Find where the given text appears and provide that cell's center as (X, Y) coordinate. 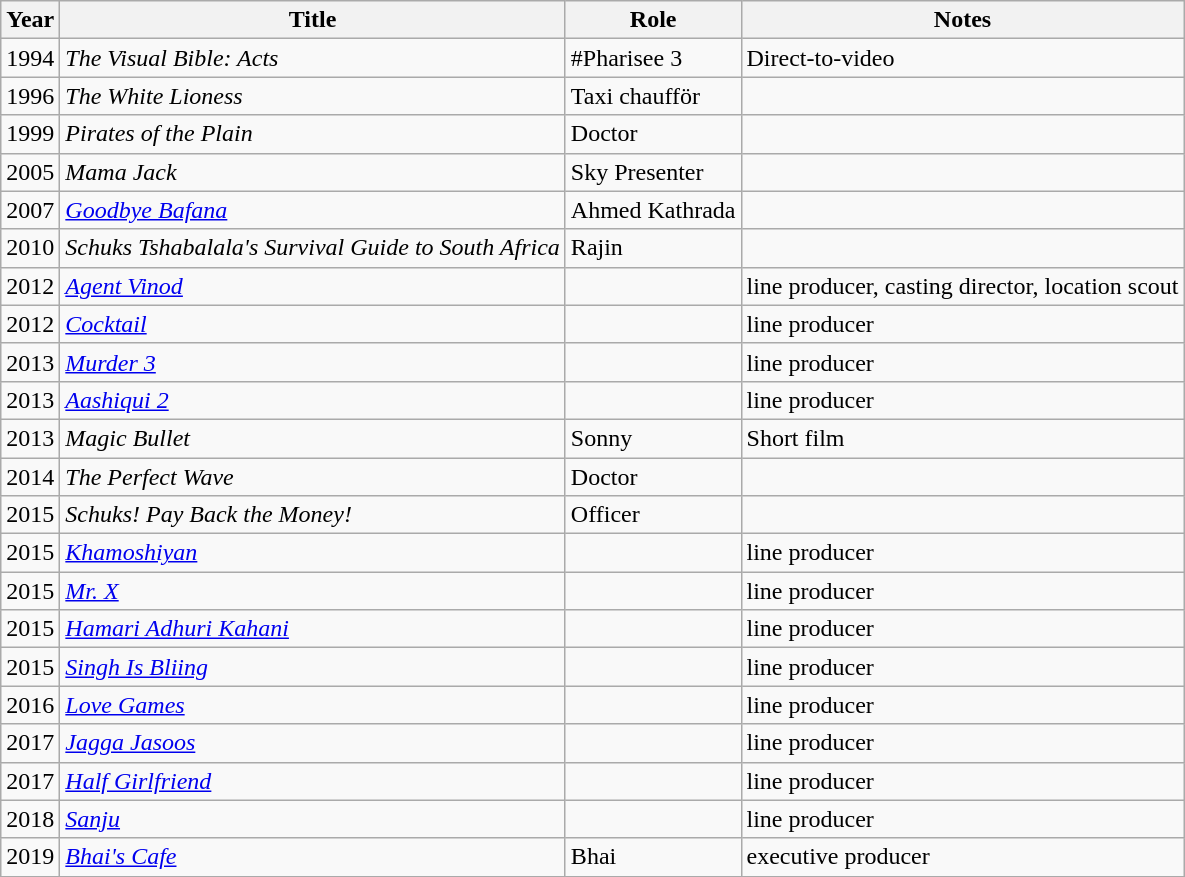
2019 (30, 857)
Officer (653, 515)
Short film (962, 438)
2007 (30, 210)
Murder 3 (313, 362)
Bhai (653, 857)
Cocktail (313, 324)
2016 (30, 705)
Aashiqui 2 (313, 400)
#Pharisee 3 (653, 58)
Notes (962, 20)
The Visual Bible: Acts (313, 58)
Jagga Jasoos (313, 743)
Agent Vinod (313, 286)
executive producer (962, 857)
Rajin (653, 248)
The Perfect Wave (313, 477)
Direct-to-video (962, 58)
Half Girlfriend (313, 781)
line producer, casting director, location scout (962, 286)
Goodbye Bafana (313, 210)
Role (653, 20)
Sonny (653, 438)
Year (30, 20)
Magic Bullet (313, 438)
2010 (30, 248)
2014 (30, 477)
1996 (30, 96)
Khamoshiyan (313, 553)
1999 (30, 134)
Pirates of the Plain (313, 134)
1994 (30, 58)
2018 (30, 819)
Taxi chaufför (653, 96)
Mr. X (313, 591)
2005 (30, 172)
Ahmed Kathrada (653, 210)
Schuks Tshabalala's Survival Guide to South Africa (313, 248)
Hamari Adhuri Kahani (313, 629)
Mama Jack (313, 172)
Love Games (313, 705)
Sky Presenter (653, 172)
Title (313, 20)
Sanju (313, 819)
Bhai's Cafe (313, 857)
The White Lioness (313, 96)
Singh Is Bliing (313, 667)
Schuks! Pay Back the Money! (313, 515)
